Capture the cell that displays the provided text and extract its [X, Y] central coordinate. 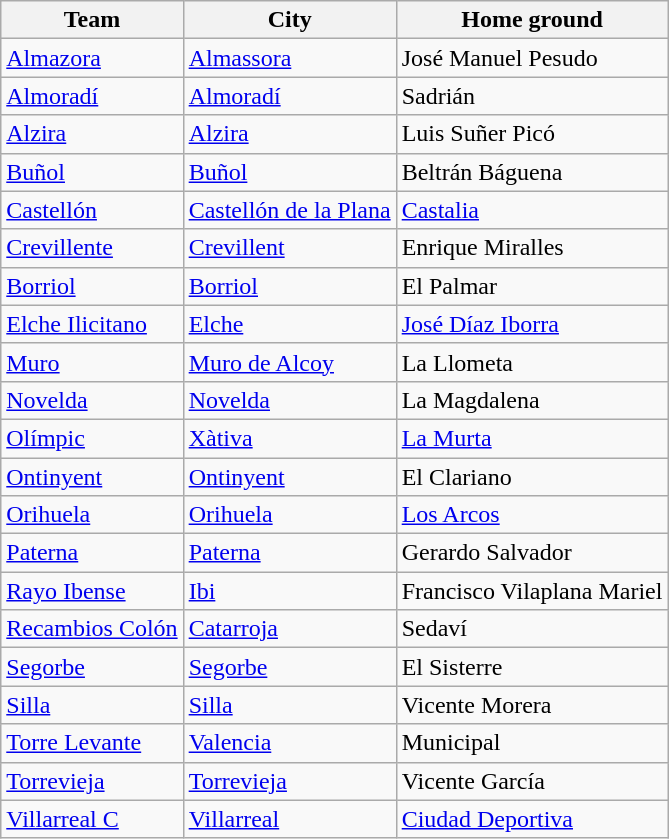
Enrique Miralles [532, 248]
Luis Suñer Picó [532, 134]
Elche Ilicitano [92, 324]
El Sisterre [532, 667]
Vicente García [532, 781]
Xàtiva [290, 438]
Torre Levante [92, 743]
El Palmar [532, 286]
Team [92, 20]
Home ground [532, 20]
Sedaví [532, 629]
Muro [92, 362]
City [290, 20]
Rayo Ibense [92, 591]
Elche [290, 324]
El Clariano [532, 477]
Los Arcos [532, 515]
La Llometa [532, 362]
José Díaz Iborra [532, 324]
Recambios Colón [92, 629]
Ibi [290, 591]
Municipal [532, 743]
Crevillent [290, 248]
Catarroja [290, 629]
Ciudad Deportiva [532, 819]
La Magdalena [532, 400]
Olímpic [92, 438]
Muro de Alcoy [290, 362]
Vicente Morera [532, 705]
La Murta [532, 438]
Crevillente [92, 248]
Gerardo Salvador [532, 553]
Castellón de la Plana [290, 210]
Francisco Vilaplana Mariel [532, 591]
Villarreal C [92, 819]
Almassora [290, 58]
Valencia [290, 743]
Almazora [92, 58]
José Manuel Pesudo [532, 58]
Castalia [532, 210]
Beltrán Báguena [532, 172]
Castellón [92, 210]
Sadrián [532, 96]
Villarreal [290, 819]
